Return the [X, Y] coordinate for the center point of the cell that contains the specified text.  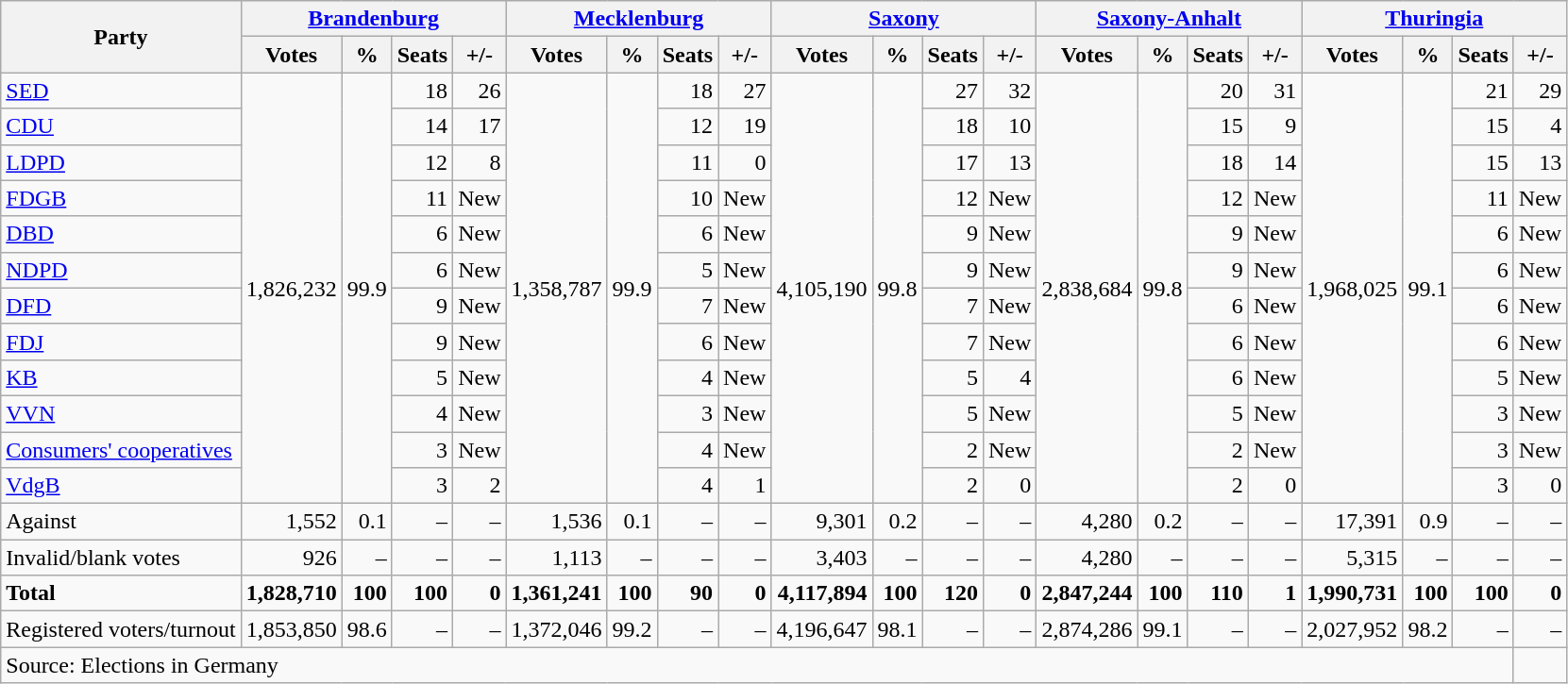
1,113 [557, 558]
Thuringia [1435, 19]
19 [745, 126]
Saxony [904, 19]
1,536 [557, 522]
98.6 [366, 629]
2,838,684 [1087, 289]
DBD [121, 234]
1,853,850 [291, 629]
4,105,190 [821, 289]
99.2 [632, 629]
2,847,244 [1087, 593]
4,117,894 [821, 593]
VVN [121, 413]
3,403 [821, 558]
29 [1540, 91]
Brandenburg [374, 19]
NDPD [121, 270]
VdgB [121, 486]
120 [953, 593]
Source: Elections in Germany [757, 665]
20 [1218, 91]
98.2 [1427, 629]
110 [1218, 593]
Consumers' cooperatives [121, 450]
98.1 [897, 629]
FDGB [121, 198]
1,990,731 [1352, 593]
26 [480, 91]
DFD [121, 306]
LDPD [121, 162]
CDU [121, 126]
Against [121, 522]
1,826,232 [291, 289]
Saxony-Anhalt [1169, 19]
1,828,710 [291, 593]
1,968,025 [1352, 289]
4,196,647 [821, 629]
SED [121, 91]
32 [1009, 91]
926 [291, 558]
0.9 [1427, 522]
2,874,286 [1087, 629]
90 [687, 593]
9,301 [821, 522]
1,361,241 [557, 593]
FDJ [121, 342]
1,358,787 [557, 289]
Mecklenburg [638, 19]
2,027,952 [1352, 629]
21 [1483, 91]
5,315 [1352, 558]
8 [480, 162]
Invalid/blank votes [121, 558]
17,391 [1352, 522]
Total [121, 593]
KB [121, 377]
Registered voters/turnout [121, 629]
31 [1274, 91]
1,372,046 [557, 629]
Party [121, 37]
1,552 [291, 522]
